Return (X, Y) of the center of cell containing provided text 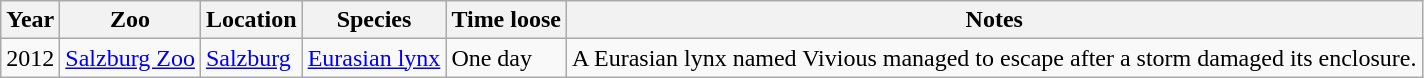
Location (251, 20)
Time loose (506, 20)
Zoo (130, 20)
Salzburg (251, 58)
Year (30, 20)
2012 (30, 58)
Notes (994, 20)
A Eurasian lynx named Vivious managed to escape after a storm damaged its enclosure. (994, 58)
One day (506, 58)
Species (374, 20)
Eurasian lynx (374, 58)
Salzburg Zoo (130, 58)
